Detect which cell encompasses the target text, then output its [X, Y] center coordinate. 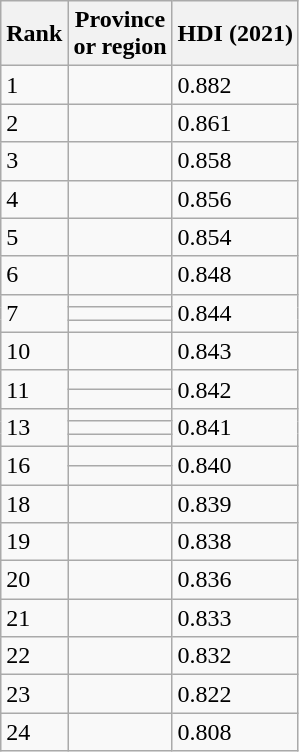
0.848 [235, 275]
21 [34, 618]
20 [34, 580]
0.808 [235, 732]
Provinceor region [120, 34]
23 [34, 694]
0.854 [235, 237]
19 [34, 542]
0.858 [235, 161]
4 [34, 199]
0.842 [235, 389]
0.840 [235, 465]
0.838 [235, 542]
0.843 [235, 351]
11 [34, 389]
0.822 [235, 694]
0.841 [235, 427]
16 [34, 465]
22 [34, 656]
7 [34, 313]
1 [34, 85]
24 [34, 732]
Rank [34, 34]
13 [34, 427]
0.832 [235, 656]
0.882 [235, 85]
5 [34, 237]
0.861 [235, 123]
HDI (2021) [235, 34]
0.844 [235, 313]
0.856 [235, 199]
6 [34, 275]
0.836 [235, 580]
0.833 [235, 618]
0.839 [235, 503]
18 [34, 503]
10 [34, 351]
2 [34, 123]
3 [34, 161]
